Pinpoint the cell where the given text exists, returning its (x, y) midpoint coordinate. 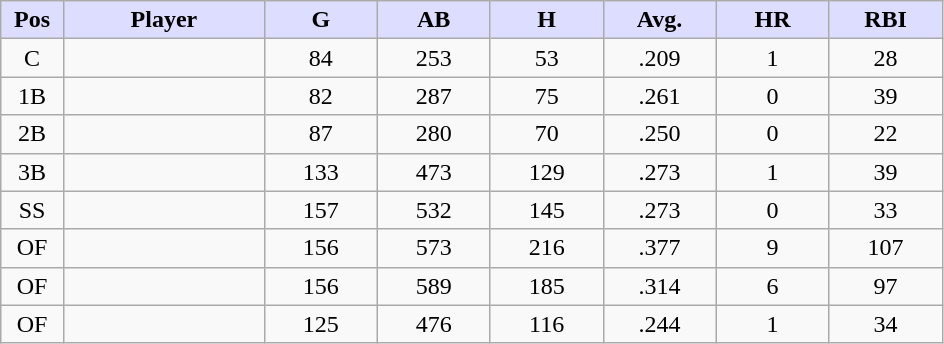
280 (434, 134)
AB (434, 20)
SS (32, 210)
3B (32, 172)
6 (772, 286)
84 (320, 58)
216 (546, 248)
473 (434, 172)
.250 (660, 134)
2B (32, 134)
28 (886, 58)
HR (772, 20)
133 (320, 172)
125 (320, 324)
532 (434, 210)
185 (546, 286)
34 (886, 324)
G (320, 20)
87 (320, 134)
22 (886, 134)
.209 (660, 58)
476 (434, 324)
53 (546, 58)
Avg. (660, 20)
.314 (660, 286)
145 (546, 210)
H (546, 20)
.377 (660, 248)
9 (772, 248)
107 (886, 248)
157 (320, 210)
97 (886, 286)
129 (546, 172)
.244 (660, 324)
573 (434, 248)
.261 (660, 96)
C (32, 58)
1B (32, 96)
RBI (886, 20)
70 (546, 134)
Pos (32, 20)
116 (546, 324)
589 (434, 286)
75 (546, 96)
82 (320, 96)
33 (886, 210)
Player (164, 20)
253 (434, 58)
287 (434, 96)
